Capture the cell that displays the provided text and extract its [X, Y] central coordinate. 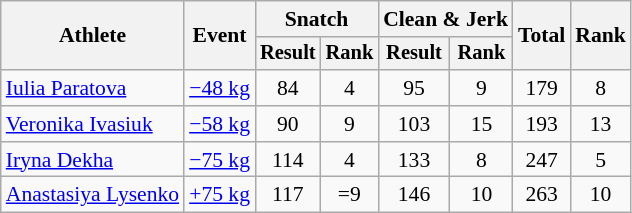
−58 kg [220, 124]
Iryna Dekha [92, 160]
146 [414, 195]
Event [220, 36]
Iulia Paratova [92, 88]
84 [288, 88]
Athlete [92, 36]
Snatch [316, 19]
263 [542, 195]
133 [414, 160]
179 [542, 88]
Anastasiya Lysenko [92, 195]
90 [288, 124]
Veronika Ivasiuk [92, 124]
Clean & Jerk [446, 19]
Total [542, 36]
103 [414, 124]
−75 kg [220, 160]
247 [542, 160]
114 [288, 160]
95 [414, 88]
117 [288, 195]
13 [600, 124]
15 [482, 124]
+75 kg [220, 195]
−48 kg [220, 88]
193 [542, 124]
5 [600, 160]
=9 [350, 195]
